Search for the cell housing the specified text and yield its [X, Y] center coordinate. 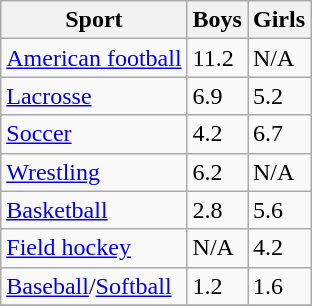
5.6 [280, 210]
6.7 [280, 134]
2.8 [217, 210]
6.9 [217, 96]
1.2 [217, 286]
Soccer [94, 134]
6.2 [217, 172]
5.2 [280, 96]
American football [94, 58]
1.6 [280, 286]
Wrestling [94, 172]
Field hockey [94, 248]
Baseball/Softball [94, 286]
11.2 [217, 58]
Basketball [94, 210]
Boys [217, 20]
Sport [94, 20]
Lacrosse [94, 96]
Girls [280, 20]
